Pinpoint the cell where the given text exists, returning its (X, Y) midpoint coordinate. 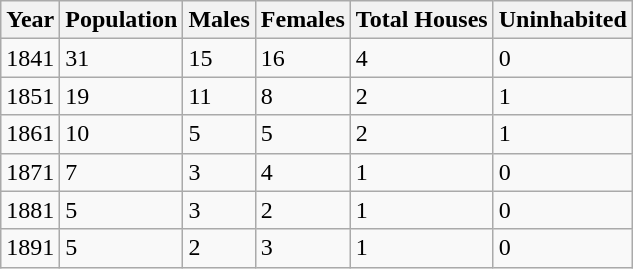
10 (122, 134)
7 (122, 172)
16 (302, 58)
1891 (30, 248)
1841 (30, 58)
Uninhabited (562, 20)
1851 (30, 96)
1871 (30, 172)
15 (219, 58)
Females (302, 20)
Total Houses (422, 20)
1861 (30, 134)
1881 (30, 210)
31 (122, 58)
8 (302, 96)
Males (219, 20)
11 (219, 96)
19 (122, 96)
Population (122, 20)
Year (30, 20)
